Detect which cell encompasses the target text, then output its (X, Y) center coordinate. 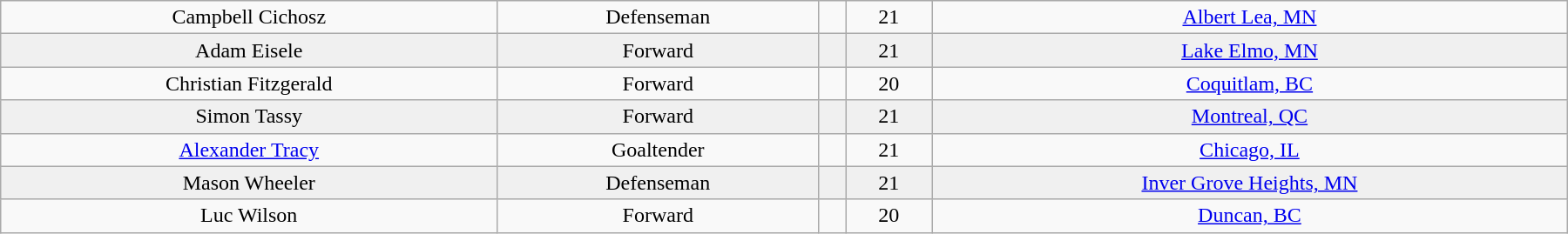
Simon Tassy (249, 117)
Coquitlam, BC (1250, 84)
Inver Grove Heights, MN (1250, 183)
Lake Elmo, MN (1250, 50)
Luc Wilson (249, 216)
Chicago, IL (1250, 150)
Alexander Tracy (249, 150)
Goaltender (659, 150)
Duncan, BC (1250, 216)
Albert Lea, MN (1250, 17)
Montreal, QC (1250, 117)
Mason Wheeler (249, 183)
Campbell Cichosz (249, 17)
Adam Eisele (249, 50)
Christian Fitzgerald (249, 84)
